Return the (x, y) coordinate for the center point of the cell that contains the specified text.  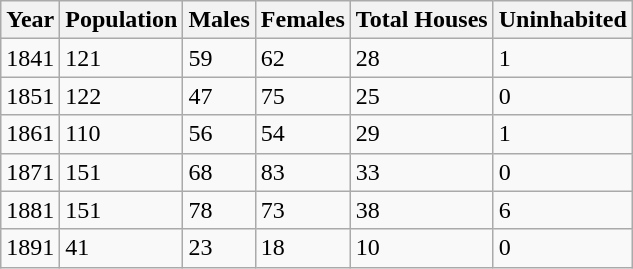
122 (122, 96)
38 (422, 210)
25 (422, 96)
Year (30, 20)
47 (219, 96)
18 (302, 248)
110 (122, 134)
23 (219, 248)
1881 (30, 210)
29 (422, 134)
Females (302, 20)
1851 (30, 96)
68 (219, 172)
1841 (30, 58)
121 (122, 58)
Total Houses (422, 20)
Males (219, 20)
73 (302, 210)
Uninhabited (562, 20)
54 (302, 134)
83 (302, 172)
28 (422, 58)
1861 (30, 134)
Population (122, 20)
1891 (30, 248)
56 (219, 134)
10 (422, 248)
33 (422, 172)
62 (302, 58)
41 (122, 248)
75 (302, 96)
1871 (30, 172)
78 (219, 210)
59 (219, 58)
6 (562, 210)
